Return the (x, y) coordinate for the center point of the cell that contains the specified text.  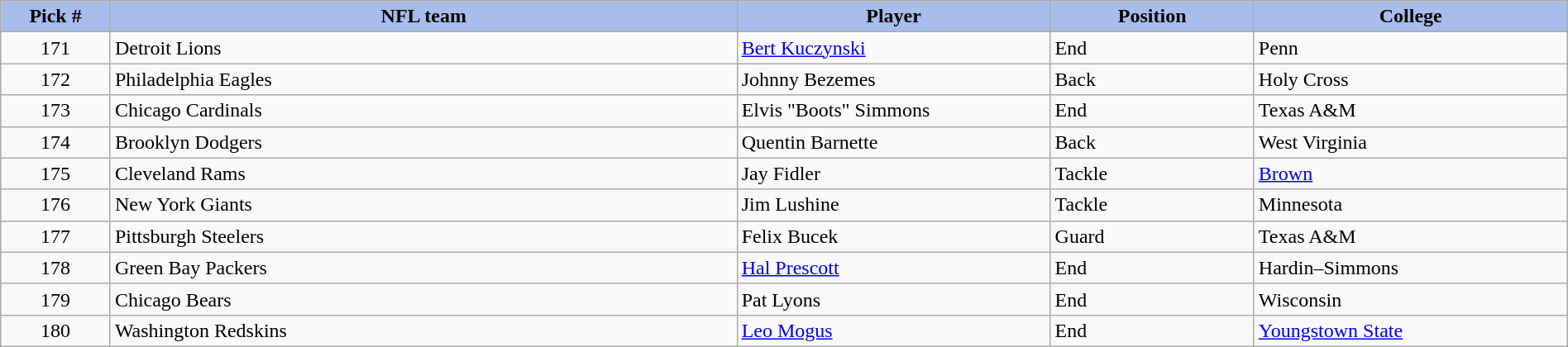
College (1411, 17)
Bert Kuczynski (893, 48)
Washington Redskins (423, 330)
Hardin–Simmons (1411, 268)
NFL team (423, 17)
Chicago Cardinals (423, 111)
Holy Cross (1411, 79)
178 (56, 268)
Position (1152, 17)
172 (56, 79)
179 (56, 299)
Johnny Bezemes (893, 79)
177 (56, 236)
Felix Bucek (893, 236)
180 (56, 330)
Elvis "Boots" Simmons (893, 111)
171 (56, 48)
Detroit Lions (423, 48)
Minnesota (1411, 205)
Green Bay Packers (423, 268)
Hal Prescott (893, 268)
173 (56, 111)
Player (893, 17)
Jay Fidler (893, 173)
175 (56, 173)
Leo Mogus (893, 330)
Brown (1411, 173)
Chicago Bears (423, 299)
176 (56, 205)
Pat Lyons (893, 299)
Pittsburgh Steelers (423, 236)
Brooklyn Dodgers (423, 142)
New York Giants (423, 205)
174 (56, 142)
Guard (1152, 236)
Jim Lushine (893, 205)
Youngstown State (1411, 330)
Penn (1411, 48)
Wisconsin (1411, 299)
Cleveland Rams (423, 173)
Philadelphia Eagles (423, 79)
Pick # (56, 17)
Quentin Barnette (893, 142)
West Virginia (1411, 142)
